From the cell containing the given text, extract its center point as (x, y) coordinate. 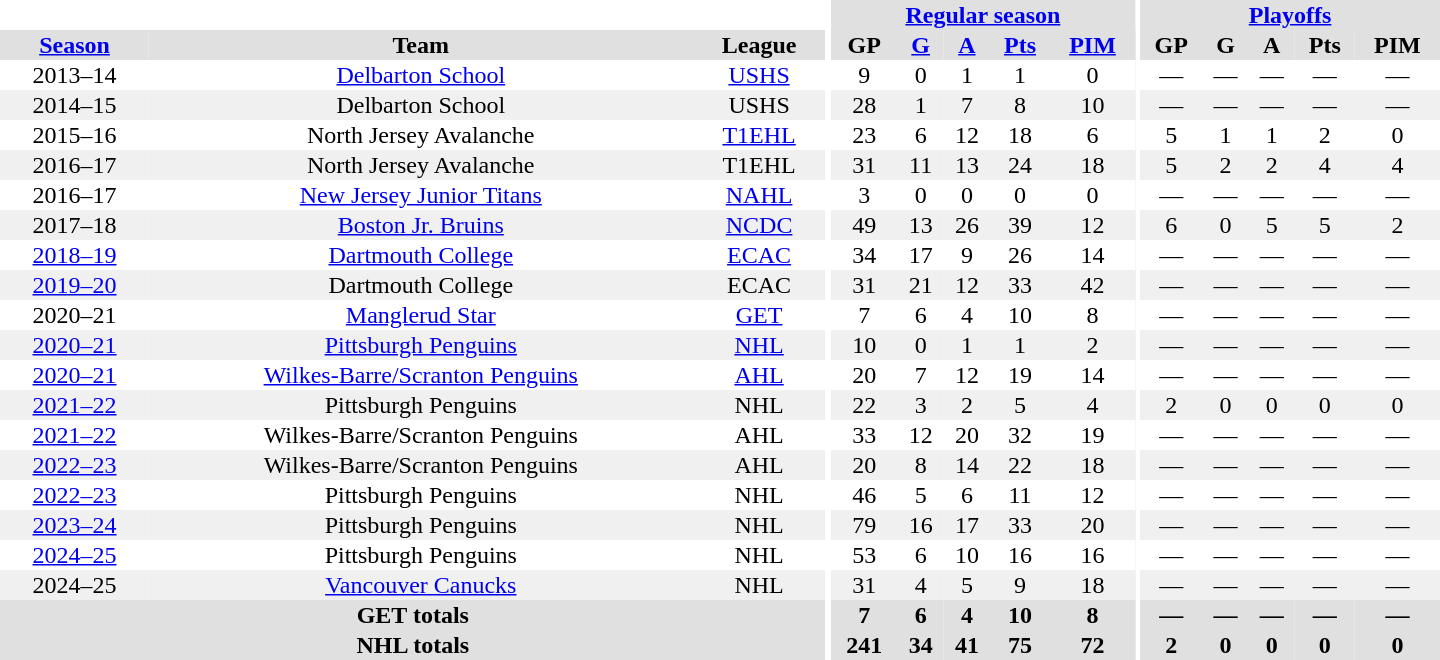
79 (864, 525)
46 (864, 495)
Regular season (983, 15)
Season (74, 45)
24 (1020, 165)
42 (1092, 285)
New Jersey Junior Titans (421, 195)
41 (967, 645)
72 (1092, 645)
21 (921, 285)
23 (864, 135)
League (760, 45)
Boston Jr. Bruins (421, 225)
2015–16 (74, 135)
NCDC (760, 225)
39 (1020, 225)
75 (1020, 645)
Playoffs (1290, 15)
28 (864, 105)
Manglerud Star (421, 315)
32 (1020, 435)
2017–18 (74, 225)
Team (421, 45)
2018–19 (74, 255)
GET (760, 315)
2023–24 (74, 525)
NHL totals (413, 645)
NAHL (760, 195)
241 (864, 645)
49 (864, 225)
53 (864, 555)
2019–20 (74, 285)
Vancouver Canucks (421, 585)
2014–15 (74, 105)
GET totals (413, 615)
2013–14 (74, 75)
